From the cell containing the given text, extract its center point as [X, Y] coordinate. 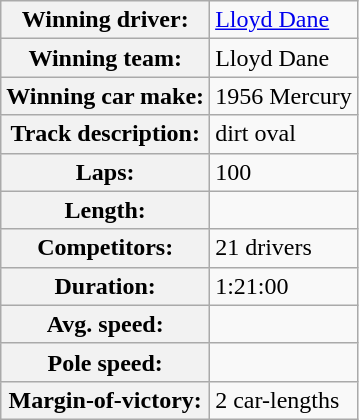
1956 Mercury [284, 96]
Duration: [106, 286]
Pole speed: [106, 362]
dirt oval [284, 134]
100 [284, 172]
Avg. speed: [106, 324]
Winning car make: [106, 96]
Competitors: [106, 248]
Laps: [106, 172]
1:21:00 [284, 286]
Track description: [106, 134]
Margin-of-victory: [106, 400]
Winning team: [106, 58]
Length: [106, 210]
2 car-lengths [284, 400]
Winning driver: [106, 20]
21 drivers [284, 248]
